Return the (x, y) coordinate for the center point of the cell that contains the specified text.  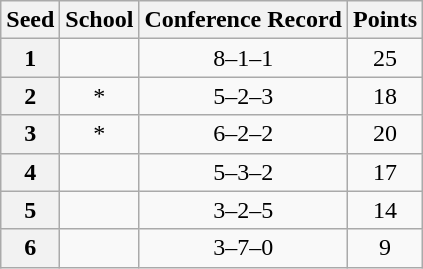
25 (384, 58)
4 (30, 172)
5–2–3 (244, 96)
Seed (30, 20)
School (100, 20)
5 (30, 210)
5–3–2 (244, 172)
Conference Record (244, 20)
2 (30, 96)
1 (30, 58)
3–2–5 (244, 210)
18 (384, 96)
14 (384, 210)
6 (30, 248)
17 (384, 172)
3 (30, 134)
8–1–1 (244, 58)
20 (384, 134)
3–7–0 (244, 248)
Points (384, 20)
9 (384, 248)
6–2–2 (244, 134)
